Return (x, y) of the center of cell containing provided text 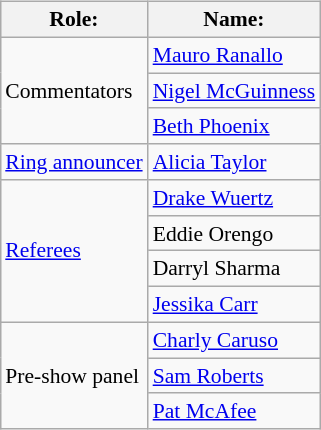
Pre-show panel (74, 376)
Eddie Orengo (234, 233)
Darryl Sharma (234, 269)
Alicia Taylor (234, 162)
Pat McAfee (234, 411)
Drake Wuertz (234, 198)
Sam Roberts (234, 376)
Role: (74, 20)
Jessika Carr (234, 305)
Nigel McGuinness (234, 91)
Commentators (74, 90)
Charly Caruso (234, 340)
Referees (74, 251)
Beth Phoenix (234, 126)
Ring announcer (74, 162)
Mauro Ranallo (234, 55)
Name: (234, 20)
